Scan for the cell matching the given text and deliver its (x, y) coordinate at center. 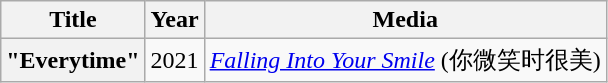
Title (73, 20)
Falling Into Your Smile (你微笑时很美) (405, 60)
Year (174, 20)
2021 (174, 60)
Media (405, 20)
"Everytime" (73, 60)
